For the text-containing cell, return its midpoint in [x, y] coordinate format. 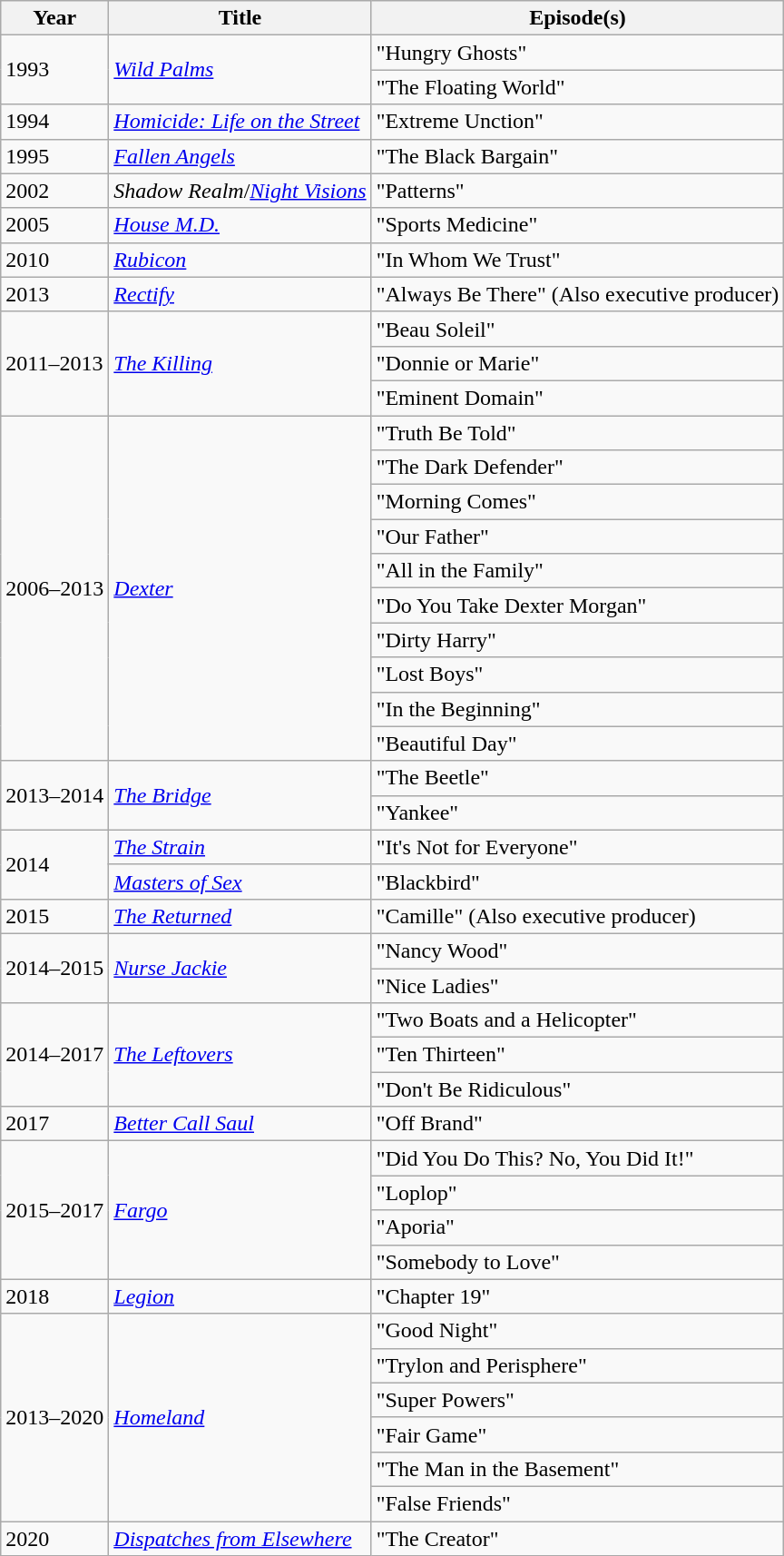
"Truth Be Told" [577, 433]
2011–2013 [54, 363]
Rubicon [240, 260]
Homeland [240, 1417]
Wild Palms [240, 70]
"Yankee" [577, 812]
"Hungry Ghosts" [577, 53]
The Leftovers [240, 1055]
Rectify [240, 294]
Episode(s) [577, 18]
2010 [54, 260]
"Loplop" [577, 1193]
"False Friends" [577, 1503]
"Morning Comes" [577, 502]
"Our Father" [577, 537]
"Did You Do This? No, You Did It!" [577, 1158]
"Patterns" [577, 191]
"Donnie or Marie" [577, 363]
"Trylon and Perisphere" [577, 1365]
2017 [54, 1124]
"Beautiful Day" [577, 744]
The Strain [240, 847]
The Killing [240, 363]
"Chapter 19" [577, 1296]
Dexter [240, 588]
2020 [54, 1539]
Fargo [240, 1210]
2006–2013 [54, 588]
"The Floating World" [577, 87]
The Returned [240, 916]
"Do You Take Dexter Morgan" [577, 606]
2018 [54, 1296]
"Two Boats and a Helicopter" [577, 1020]
2002 [54, 191]
"All in the Family" [577, 571]
Dispatches from Elsewhere [240, 1539]
"Good Night" [577, 1331]
Year [54, 18]
Fallen Angels [240, 156]
"Off Brand" [577, 1124]
2014–2017 [54, 1055]
1995 [54, 156]
Better Call Saul [240, 1124]
2015 [54, 916]
Homicide: Life on the Street [240, 122]
"Somebody to Love" [577, 1262]
"Eminent Domain" [577, 398]
1994 [54, 122]
1993 [54, 70]
"In Whom We Trust" [577, 260]
"Nice Ladies" [577, 985]
The Bridge [240, 795]
Shadow Realm/Night Visions [240, 191]
"Dirty Harry" [577, 640]
"In the Beginning" [577, 709]
"Blackbird" [577, 881]
"Beau Soleil" [577, 329]
House M.D. [240, 225]
Nurse Jackie [240, 968]
"Fair Game" [577, 1434]
"Ten Thirteen" [577, 1055]
Legion [240, 1296]
"It's Not for Everyone" [577, 847]
"Sports Medicine" [577, 225]
"The Black Bargain" [577, 156]
Title [240, 18]
2015–2017 [54, 1210]
2013–2014 [54, 795]
Masters of Sex [240, 881]
"Lost Boys" [577, 675]
"Aporia" [577, 1227]
"The Creator" [577, 1539]
"Always Be There" (Also executive producer) [577, 294]
"Camille" (Also executive producer) [577, 916]
2014–2015 [54, 968]
"The Man in the Basement" [577, 1469]
"Super Powers" [577, 1400]
"Don't Be Ridiculous" [577, 1089]
2014 [54, 864]
"Extreme Unction" [577, 122]
2013–2020 [54, 1417]
"The Beetle" [577, 778]
2005 [54, 225]
2013 [54, 294]
"Nancy Wood" [577, 950]
"The Dark Defender" [577, 468]
